Identify which cell holds the provided text, then report its [x, y] central coordinate. 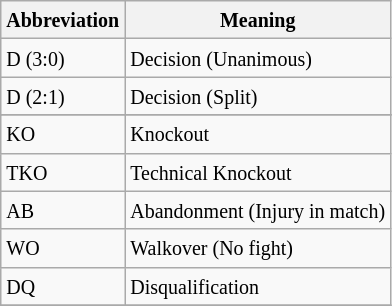
KO [63, 134]
Disqualification [258, 286]
D (2:1) [63, 96]
Abandonment (Injury in match) [258, 210]
AB [63, 210]
TKO [63, 172]
Abbreviation [63, 20]
Decision (Unanimous) [258, 58]
DQ [63, 286]
Walkover (No fight) [258, 248]
Technical Knockout [258, 172]
D (3:0) [63, 58]
Meaning [258, 20]
WO [63, 248]
Decision (Split) [258, 96]
Knockout [258, 134]
